Return (x, y) of the center of cell containing provided text 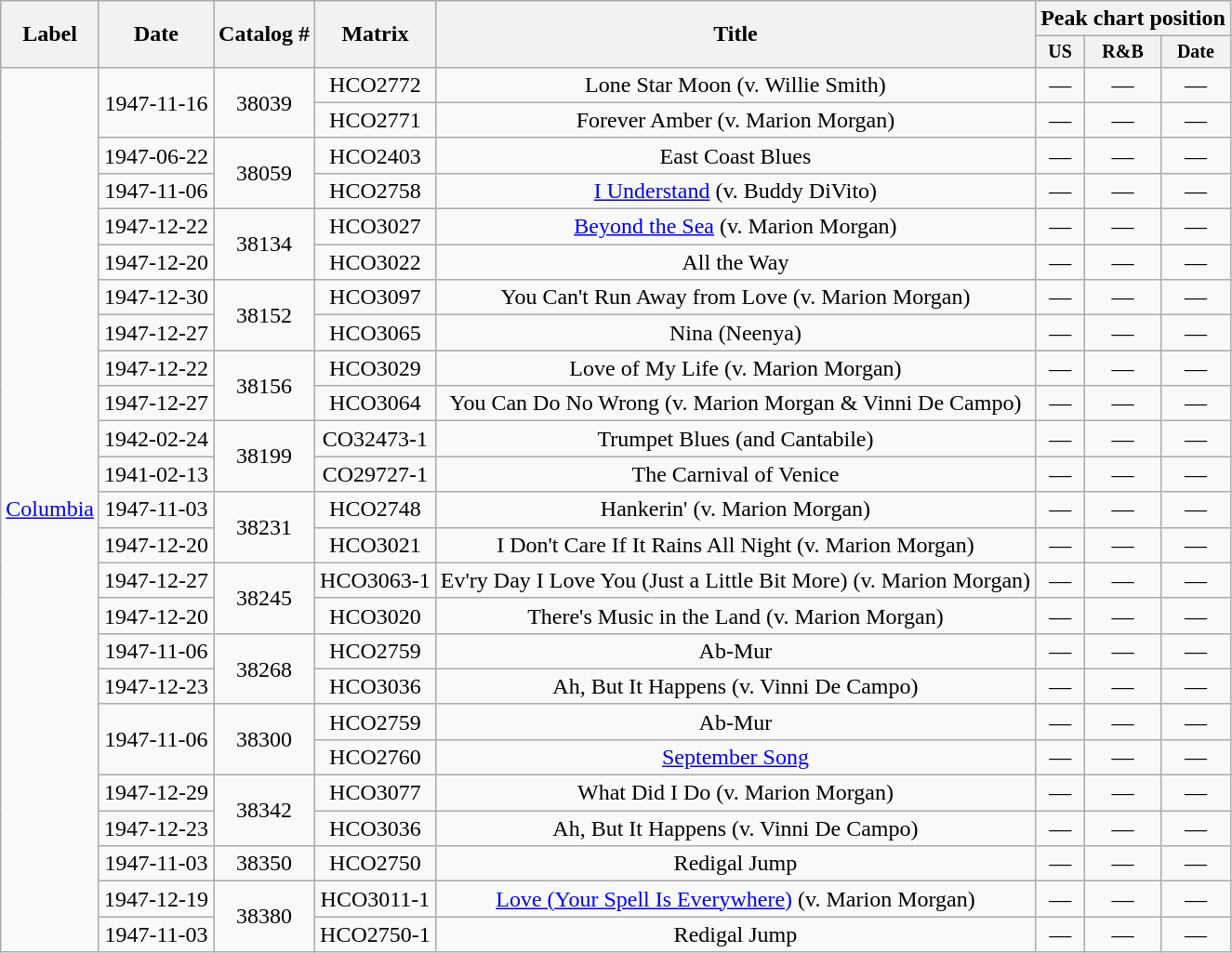
HCO3097 (376, 298)
Hankerin' (v. Marion Morgan) (735, 510)
HCO3077 (376, 793)
There's Music in the Land (v. Marion Morgan) (735, 615)
38342 (264, 811)
I Don't Care If It Rains All Night (v. Marion Morgan) (735, 545)
HCO2748 (376, 510)
R&B (1123, 52)
HCO2772 (376, 85)
The Carnival of Venice (735, 474)
HCO2750-1 (376, 934)
1947-06-22 (156, 155)
HCO3065 (376, 333)
38245 (264, 598)
East Coast Blues (735, 155)
HCO3063-1 (376, 580)
HCO3027 (376, 227)
CO29727-1 (376, 474)
Label (50, 34)
1947-11-16 (156, 102)
Trumpet Blues (and Cantabile) (735, 439)
1942-02-24 (156, 439)
38350 (264, 864)
38134 (264, 245)
Love of My Life (v. Marion Morgan) (735, 368)
I Understand (v. Buddy DiVito) (735, 191)
HCO2403 (376, 155)
1941-02-13 (156, 474)
38268 (264, 668)
Love (Your Spell Is Everywhere) (v. Marion Morgan) (735, 899)
1947-12-19 (156, 899)
All the Way (735, 262)
HCO2771 (376, 120)
Beyond the Sea (v. Marion Morgan) (735, 227)
38152 (264, 315)
38380 (264, 917)
September Song (735, 757)
Nina (Neenya) (735, 333)
CO32473-1 (376, 439)
38199 (264, 457)
Columbia (50, 510)
You Can't Run Away from Love (v. Marion Morgan) (735, 298)
Lone Star Moon (v. Willie Smith) (735, 85)
HCO2758 (376, 191)
Forever Amber (v. Marion Morgan) (735, 120)
HCO3064 (376, 404)
38039 (264, 102)
1947-12-30 (156, 298)
Title (735, 34)
HCO2750 (376, 864)
38231 (264, 527)
US (1060, 52)
1947-12-29 (156, 793)
Peak chart position (1133, 19)
What Did I Do (v. Marion Morgan) (735, 793)
HCO3011-1 (376, 899)
38300 (264, 739)
HCO3021 (376, 545)
You Can Do No Wrong (v. Marion Morgan & Vinni De Campo) (735, 404)
38059 (264, 173)
Matrix (376, 34)
Catalog # (264, 34)
HCO3022 (376, 262)
HCO2760 (376, 757)
HCO3020 (376, 615)
38156 (264, 386)
HCO3029 (376, 368)
Ev'ry Day I Love You (Just a Little Bit More) (v. Marion Morgan) (735, 580)
